From the cell containing the given text, extract its center point as [X, Y] coordinate. 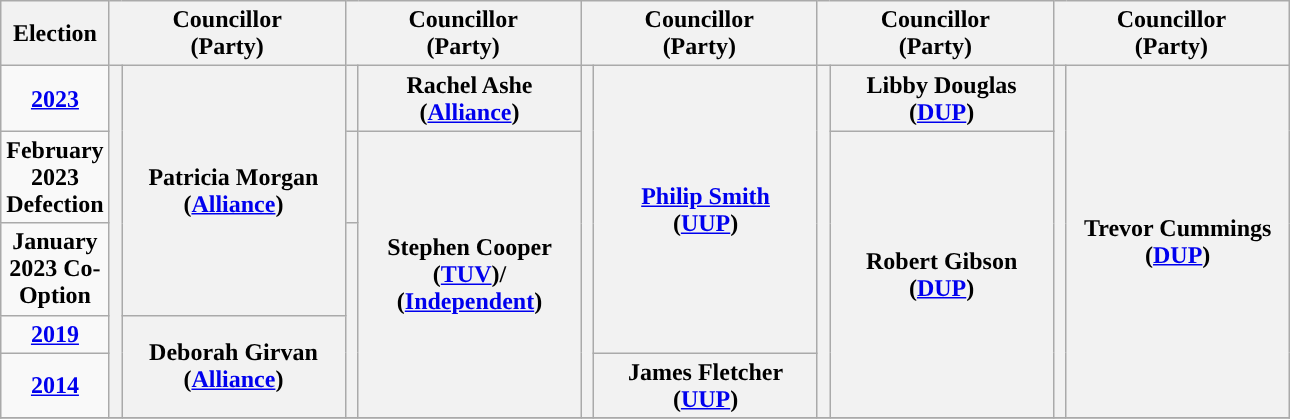
2019 [55, 334]
Election [55, 34]
Libby Douglas (DUP) [942, 98]
Deborah Girvan (Alliance) [234, 366]
Philip Smith (UUP) [706, 210]
2014 [55, 386]
Rachel Ashe (Alliance) [470, 98]
Trevor Cummings (DUP) [1178, 242]
2023 [55, 98]
James Fletcher (UUP) [706, 386]
January 2023 Co-Option [55, 269]
Robert Gibson (DUP) [942, 274]
Patricia Morgan (Alliance) [234, 190]
February 2023 Defection [55, 177]
Stephen Cooper (TUV)/ (Independent) [470, 274]
